Output the [X, Y] coordinate of the center of the cell containing the given text.  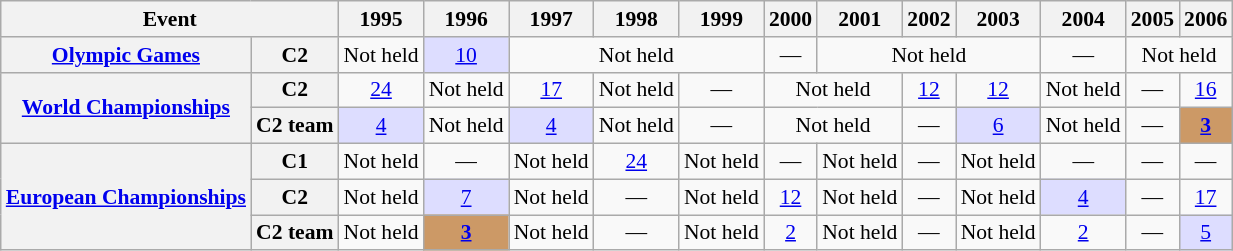
1996 [466, 19]
Event [170, 19]
2003 [998, 19]
2001 [860, 19]
2002 [928, 19]
2000 [790, 19]
2005 [1152, 19]
World Championships [126, 108]
1998 [636, 19]
2004 [1084, 19]
6 [998, 126]
Olympic Games [126, 55]
16 [1206, 90]
1995 [382, 19]
C1 [294, 162]
European Championships [126, 198]
1997 [552, 19]
2006 [1206, 19]
1999 [722, 19]
5 [1206, 233]
7 [466, 197]
10 [466, 55]
